For the text-containing cell, return its midpoint in (x, y) coordinate format. 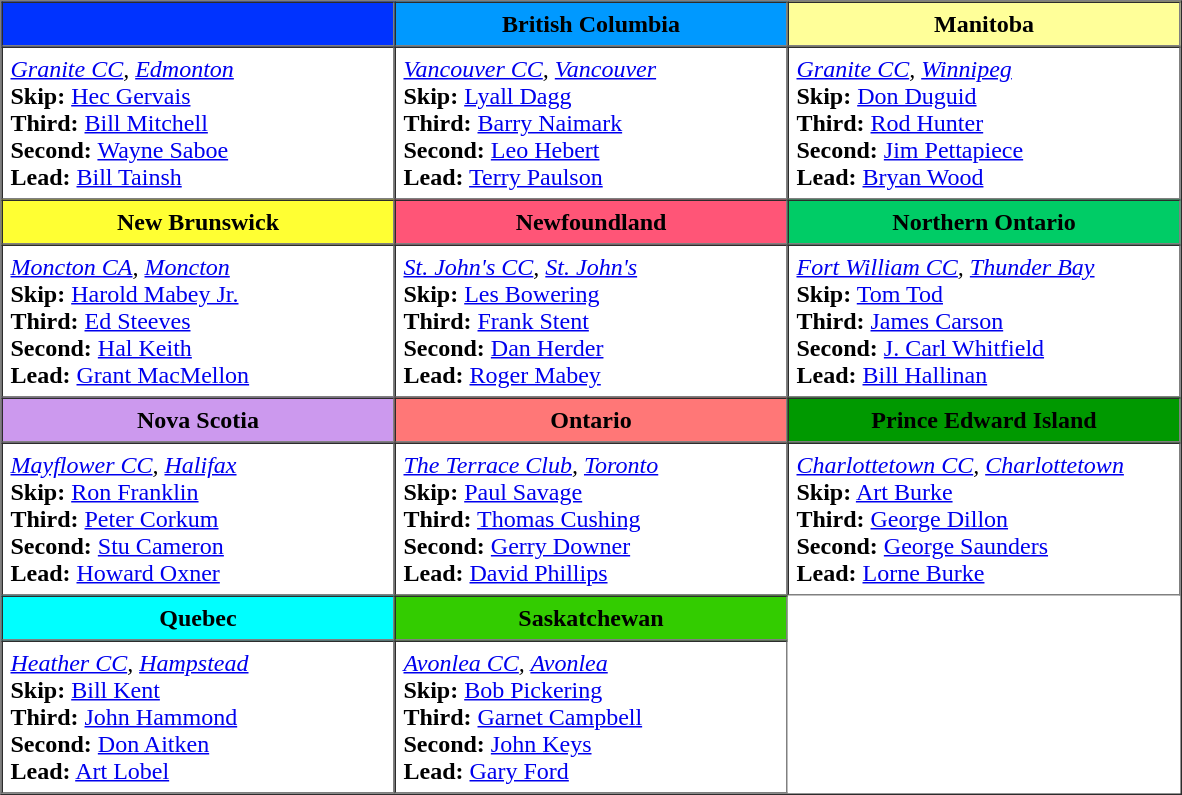
Vancouver CC, VancouverSkip: Lyall Dagg Third: Barry Naimark Second: Leo Hebert Lead: Terry Paulson (590, 122)
Newfoundland (590, 222)
Ontario (590, 420)
Saskatchewan (590, 618)
Avonlea CC, AvonleaSkip: Bob Pickering Third: Garnet Campbell Second: John Keys Lead: Gary Ford (590, 716)
The Terrace Club, TorontoSkip: Paul Savage Third: Thomas Cushing Second: Gerry Downer Lead: David Phillips (590, 518)
Granite CC, EdmontonSkip: Hec Gervais Third: Bill Mitchell Second: Wayne Saboe Lead: Bill Tainsh (198, 122)
Quebec (198, 618)
Granite CC, WinnipegSkip: Don Duguid Third: Rod Hunter Second: Jim Pettapiece Lead: Bryan Wood (984, 122)
Prince Edward Island (984, 420)
Northern Ontario (984, 222)
Manitoba (984, 24)
Nova Scotia (198, 420)
St. John's CC, St. John'sSkip: Les Bowering Third: Frank Stent Second: Dan Herder Lead: Roger Mabey (590, 320)
Fort William CC, Thunder BaySkip: Tom Tod Third: James Carson Second: J. Carl Whitfield Lead: Bill Hallinan (984, 320)
Charlottetown CC, CharlottetownSkip: Art Burke Third: George Dillon Second: George Saunders Lead: Lorne Burke (984, 518)
Heather CC, HampsteadSkip: Bill Kent Third: John Hammond Second: Don Aitken Lead: Art Lobel (198, 716)
New Brunswick (198, 222)
Mayflower CC, HalifaxSkip: Ron Franklin Third: Peter Corkum Second: Stu Cameron Lead: Howard Oxner (198, 518)
Moncton CA, MonctonSkip: Harold Mabey Jr. Third: Ed Steeves Second: Hal Keith Lead: Grant MacMellon (198, 320)
British Columbia (590, 24)
